Locate the cell with the specified text and output its [x, y] center coordinate. 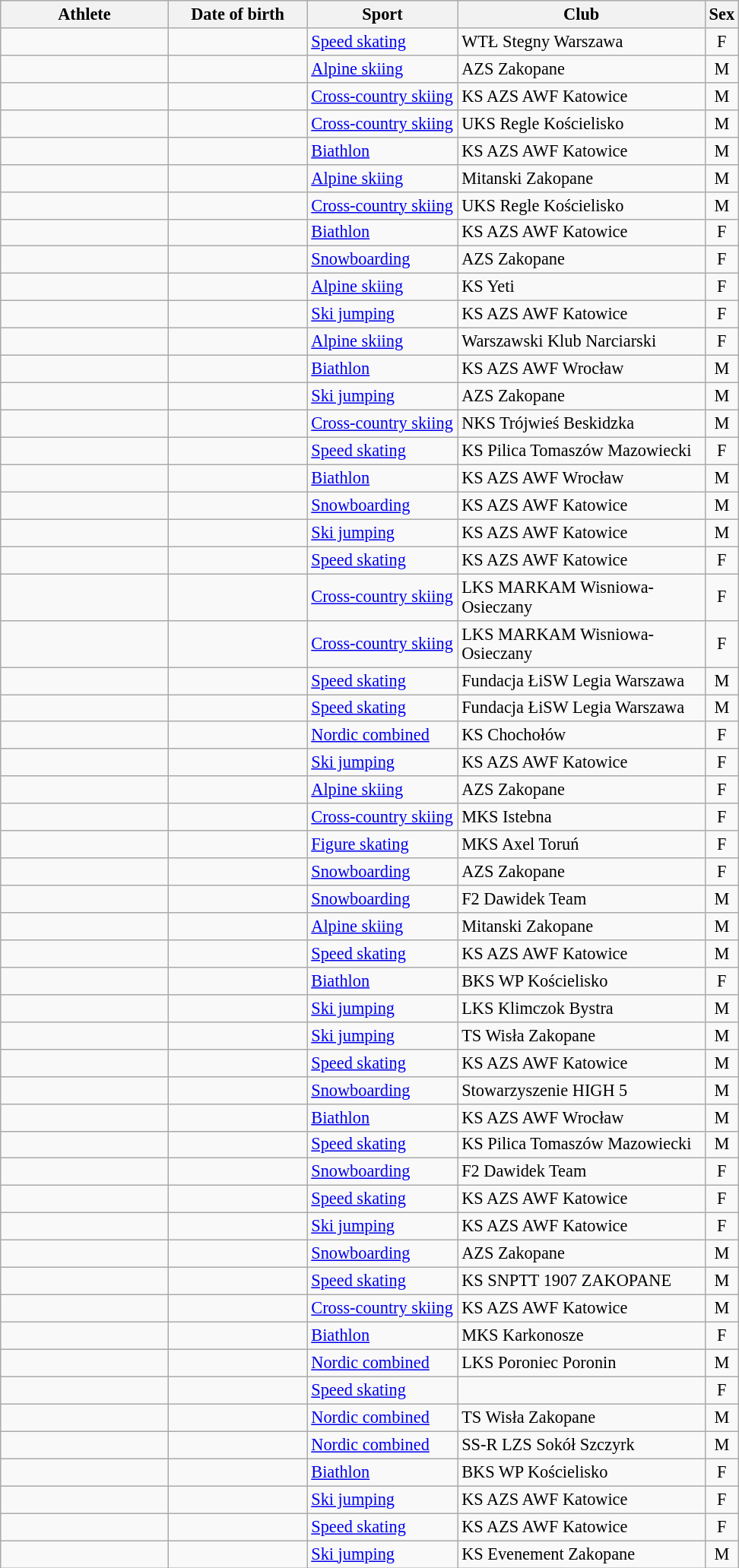
MKS Karkonosze [581, 1335]
KS Evenement Zakopane [581, 1554]
KS Yeti [581, 287]
MKS Axel Toruń [581, 844]
Athlete [84, 14]
WTŁ Stegny Warszawa [581, 42]
Club [581, 14]
Date of birth [237, 14]
LKS Poroniec Poronin [581, 1363]
MKS Istebna [581, 817]
KS SNPTT 1907 ZAKOPANE [581, 1281]
Figure skating [382, 844]
KS Chochołów [581, 735]
NKS Trójwieś Beskidzka [581, 423]
Sport [382, 14]
Sex [722, 14]
Warszawski Klub Narciarski [581, 342]
LKS Klimczok Bystra [581, 1008]
Stowarzyszenie HIGH 5 [581, 1090]
SS-R LZS Sokół Szczyrk [581, 1445]
